Detect which cell encompasses the target text, then output its (x, y) center coordinate. 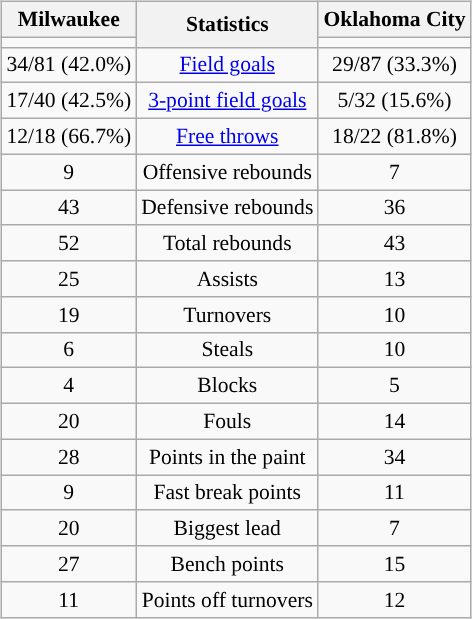
17/40 (42.5%) (68, 101)
Offensive rebounds (227, 172)
Blocks (227, 386)
18/22 (81.8%) (394, 136)
15 (394, 564)
Fast break points (227, 492)
25 (68, 279)
12 (394, 599)
5/32 (15.6%) (394, 101)
27 (68, 564)
4 (68, 386)
Defensive rebounds (227, 208)
Total rebounds (227, 243)
Oklahoma City (394, 19)
Points in the paint (227, 457)
34/81 (42.0%) (68, 65)
19 (68, 314)
Fouls (227, 421)
14 (394, 421)
5 (394, 386)
Free throws (227, 136)
Milwaukee (68, 19)
Turnovers (227, 314)
Biggest lead (227, 528)
Statistics (227, 24)
Field goals (227, 65)
52 (68, 243)
13 (394, 279)
34 (394, 457)
28 (68, 457)
29/87 (33.3%) (394, 65)
Assists (227, 279)
3-point field goals (227, 101)
12/18 (66.7%) (68, 136)
Bench points (227, 564)
Steals (227, 350)
Points off turnovers (227, 599)
36 (394, 208)
6 (68, 350)
